Find where the given text appears and provide that cell's center as [x, y] coordinate. 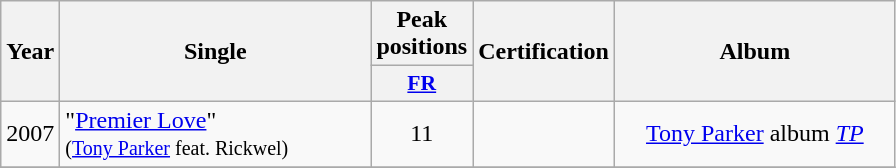
Year [30, 52]
Certification [544, 52]
11 [422, 134]
Album [754, 52]
"Premier Love"(Tony Parker feat. Rickwel) [216, 134]
2007 [30, 134]
FR [422, 84]
Tony Parker album TP [754, 134]
Peak positions [422, 34]
Single [216, 52]
